Provide the (x, y) coordinate of the cell's center where the given text is located.  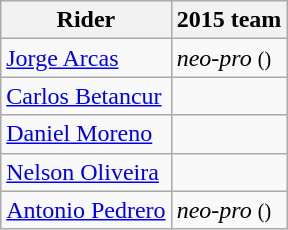
Rider (86, 20)
2015 team (229, 20)
Antonio Pedrero (86, 210)
Nelson Oliveira (86, 172)
Carlos Betancur (86, 96)
Jorge Arcas (86, 58)
Daniel Moreno (86, 134)
